Locate the cell with the specified text and output its (x, y) center coordinate. 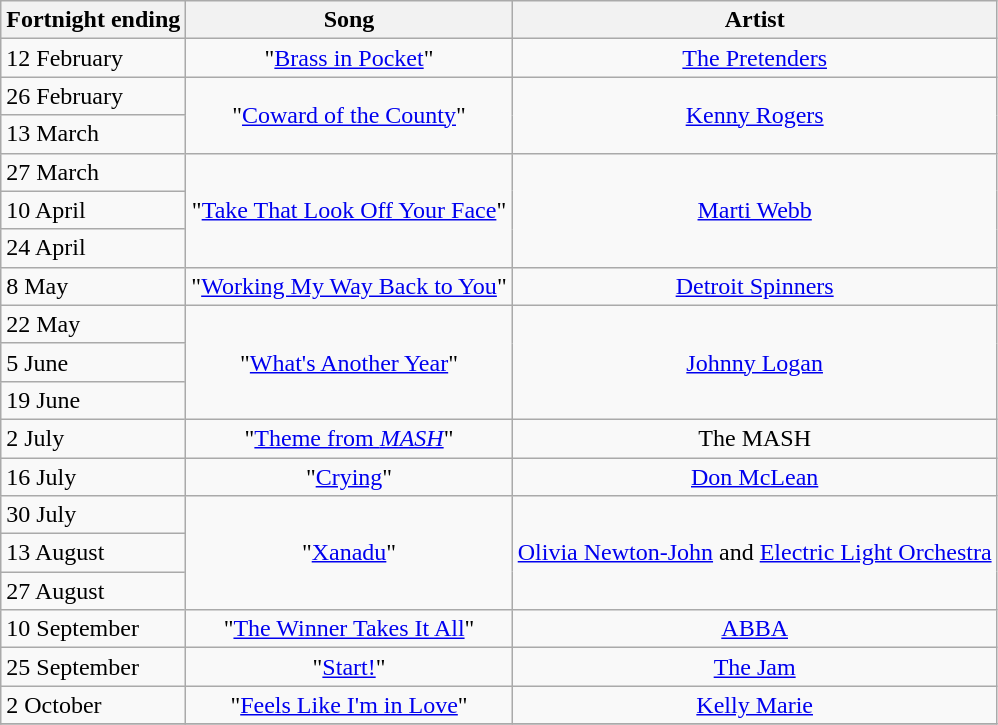
Don McLean (754, 477)
2 July (94, 438)
"Start!" (349, 667)
ABBA (754, 629)
"Xanadu" (349, 553)
2 October (94, 705)
The Jam (754, 667)
25 September (94, 667)
The MASH (754, 438)
30 July (94, 515)
Fortnight ending (94, 20)
Johnny Logan (754, 362)
Olivia Newton-John and Electric Light Orchestra (754, 553)
16 July (94, 477)
27 August (94, 591)
"What's Another Year" (349, 362)
"Brass in Pocket" (349, 58)
Detroit Spinners (754, 286)
"Crying" (349, 477)
24 April (94, 248)
"The Winner Takes It All" (349, 629)
13 March (94, 134)
22 May (94, 324)
12 February (94, 58)
"Take That Look Off Your Face" (349, 210)
"Feels Like I'm in Love" (349, 705)
5 June (94, 362)
19 June (94, 400)
8 May (94, 286)
"Theme from MASH" (349, 438)
Kelly Marie (754, 705)
26 February (94, 96)
Artist (754, 20)
10 April (94, 210)
"Coward of the County" (349, 115)
The Pretenders (754, 58)
Kenny Rogers (754, 115)
27 March (94, 172)
Song (349, 20)
10 September (94, 629)
"Working My Way Back to You" (349, 286)
Marti Webb (754, 210)
13 August (94, 553)
